For the text-containing cell, return its midpoint in (X, Y) coordinate format. 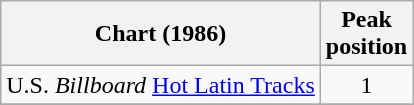
Peakposition (366, 34)
U.S. Billboard Hot Latin Tracks (161, 85)
1 (366, 85)
Chart (1986) (161, 34)
